Return the (x, y) coordinate for the center point of the cell that contains the specified text.  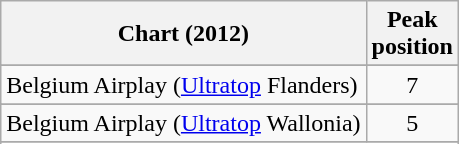
Belgium Airplay (Ultratop Wallonia) (184, 123)
7 (412, 85)
Peakposition (412, 34)
Belgium Airplay (Ultratop Flanders) (184, 85)
5 (412, 123)
Chart (2012) (184, 34)
